Output the [x, y] coordinate of the center of the cell containing the given text.  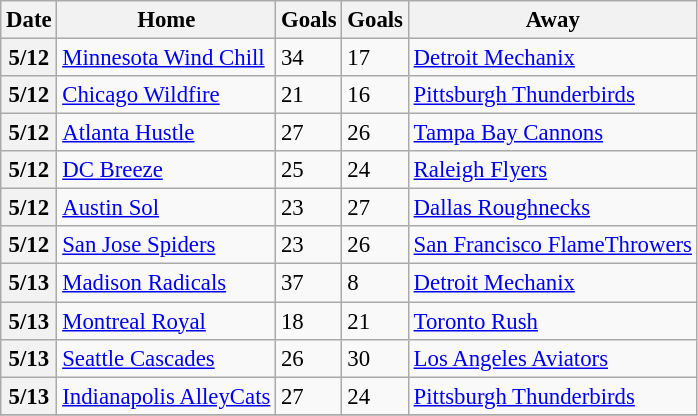
16 [375, 95]
17 [375, 58]
Indianapolis AlleyCats [166, 396]
Away [552, 20]
Raleigh Flyers [552, 170]
Chicago Wildfire [166, 95]
San Jose Spiders [166, 245]
Austin Sol [166, 208]
34 [309, 58]
Los Angeles Aviators [552, 358]
San Francisco FlameThrowers [552, 245]
DC Breeze [166, 170]
8 [375, 283]
18 [309, 321]
Home [166, 20]
Minnesota Wind Chill [166, 58]
Madison Radicals [166, 283]
Tampa Bay Cannons [552, 133]
25 [309, 170]
Toronto Rush [552, 321]
Dallas Roughnecks [552, 208]
Atlanta Hustle [166, 133]
30 [375, 358]
Montreal Royal [166, 321]
37 [309, 283]
Seattle Cascades [166, 358]
Date [29, 20]
